Find where the given text appears and provide that cell's center as (X, Y) coordinate. 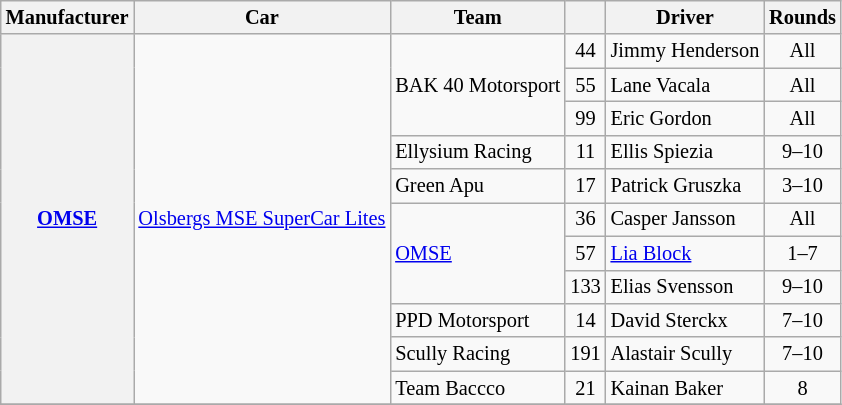
PPD Motorsport (478, 320)
Ellysium Racing (478, 152)
133 (585, 287)
21 (585, 388)
Scully Racing (478, 354)
44 (585, 51)
Elias Svensson (686, 287)
Lia Block (686, 253)
Team (478, 17)
Manufacturer (68, 17)
Kainan Baker (686, 388)
BAK 40 Motorsport (478, 84)
8 (802, 388)
99 (585, 118)
Alastair Scully (686, 354)
Car (262, 17)
Jimmy Henderson (686, 51)
Olsbergs MSE SuperCar Lites (262, 219)
Green Apu (478, 186)
Team Baccco (478, 388)
Driver (686, 17)
Rounds (802, 17)
57 (585, 253)
Patrick Gruszka (686, 186)
Eric Gordon (686, 118)
191 (585, 354)
Ellis Spiezia (686, 152)
3–10 (802, 186)
17 (585, 186)
36 (585, 219)
11 (585, 152)
Lane Vacala (686, 85)
55 (585, 85)
Casper Jansson (686, 219)
14 (585, 320)
David Sterckx (686, 320)
1–7 (802, 253)
